Pinpoint the cell where the given text exists, returning its [X, Y] midpoint coordinate. 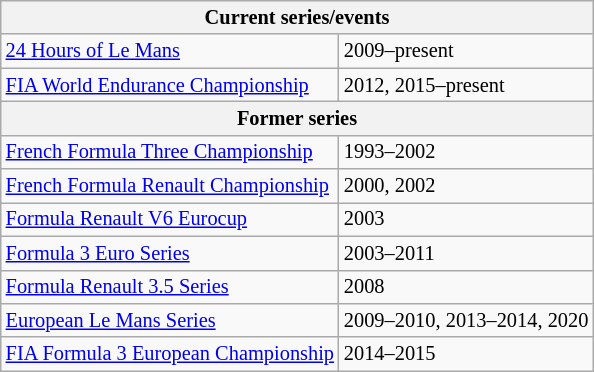
2003 [466, 219]
Formula Renault V6 Eurocup [170, 219]
French Formula Renault Championship [170, 186]
2003–2011 [466, 253]
2012, 2015–present [466, 85]
2009–present [466, 51]
European Le Mans Series [170, 320]
2009–2010, 2013–2014, 2020 [466, 320]
24 Hours of Le Mans [170, 51]
French Formula Three Championship [170, 152]
Formula Renault 3.5 Series [170, 287]
2000, 2002 [466, 186]
FIA Formula 3 European Championship [170, 354]
2014–2015 [466, 354]
Former series [297, 118]
Formula 3 Euro Series [170, 253]
2008 [466, 287]
Current series/events [297, 17]
1993–2002 [466, 152]
FIA World Endurance Championship [170, 85]
